Return the [x, y] coordinate for the center point of the cell that contains the specified text.  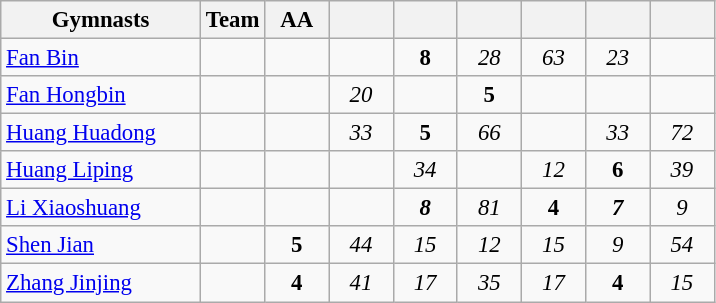
AA [297, 20]
35 [489, 283]
39 [682, 170]
Huang Liping [101, 170]
34 [425, 170]
23 [618, 58]
72 [682, 133]
Zhang Jinjing [101, 283]
Team [232, 20]
7 [618, 208]
63 [553, 58]
Huang Huadong [101, 133]
54 [682, 245]
6 [618, 170]
Li Xiaoshuang [101, 208]
20 [361, 95]
41 [361, 283]
Fan Hongbin [101, 95]
66 [489, 133]
Fan Bin [101, 58]
Gymnasts [101, 20]
81 [489, 208]
Shen Jian [101, 245]
44 [361, 245]
28 [489, 58]
